Pinpoint the cell where the given text exists, returning its (x, y) midpoint coordinate. 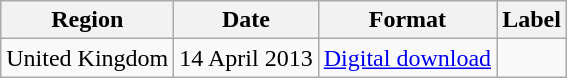
Label (532, 20)
Region (88, 20)
Digital download (407, 58)
Date (246, 20)
Format (407, 20)
14 April 2013 (246, 58)
United Kingdom (88, 58)
